Provide the (X, Y) coordinate of the cell's center where the given text is located.  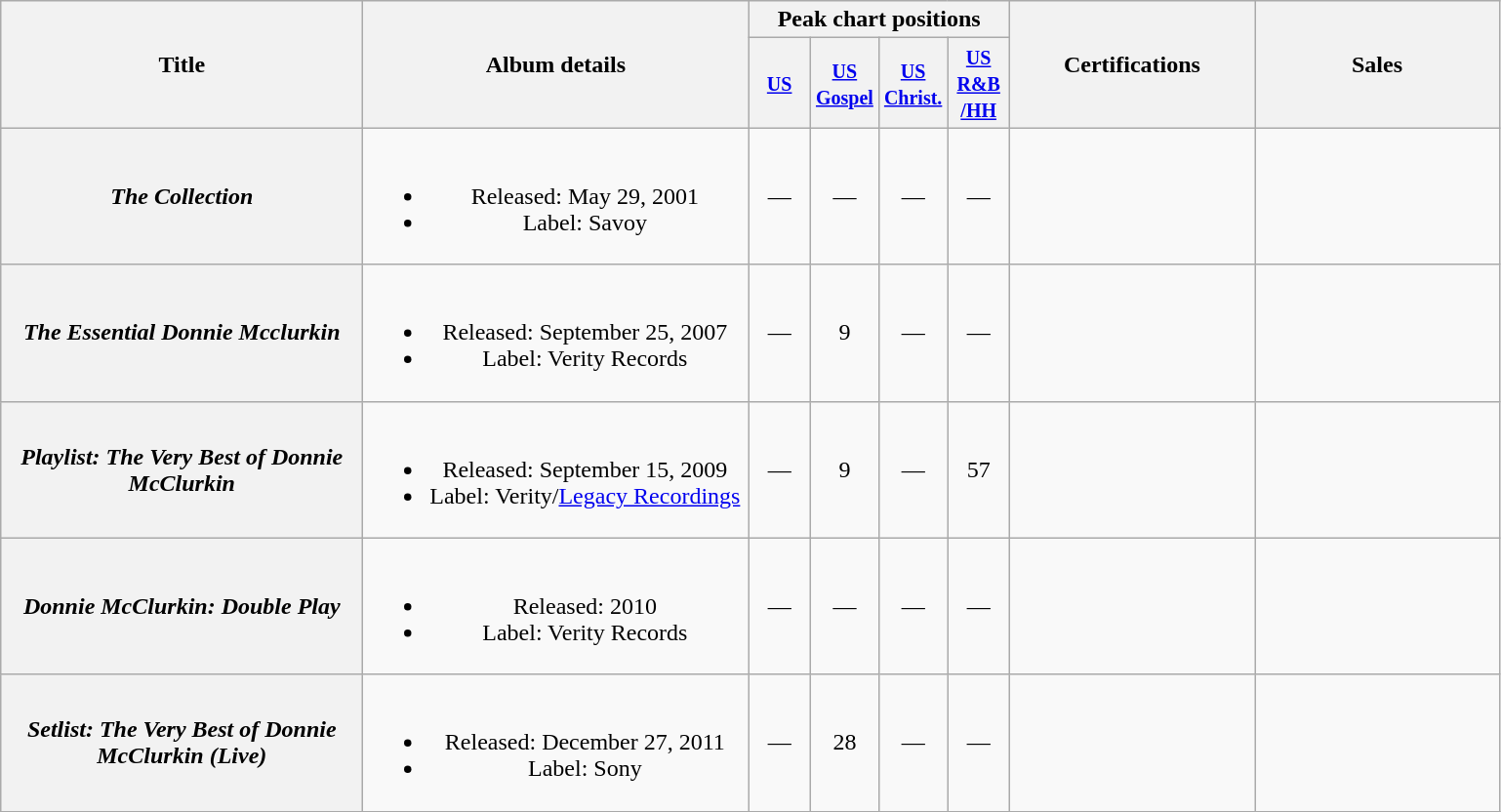
Released: September 25, 2007Label: Verity Records (556, 333)
57 (979, 469)
The Collection (182, 196)
US Christ. (913, 83)
US (780, 83)
Released: December 27, 2011Label: Sony (556, 743)
Donnie McClurkin: Double Play (182, 606)
Released: September 15, 2009Label: Verity/Legacy Recordings (556, 469)
Certifications (1132, 64)
Playlist: The Very Best of Donnie McClurkin (182, 469)
Peak chart positions (879, 20)
The Essential Donnie Mcclurkin (182, 333)
US Gospel (844, 83)
28 (844, 743)
Title (182, 64)
Album details (556, 64)
Sales (1378, 64)
Released: May 29, 2001Label: Savoy (556, 196)
USR&B/HH (979, 83)
Released: 2010Label: Verity Records (556, 606)
Setlist: The Very Best of Donnie McClurkin (Live) (182, 743)
